Search for the cell housing the specified text and yield its (X, Y) center coordinate. 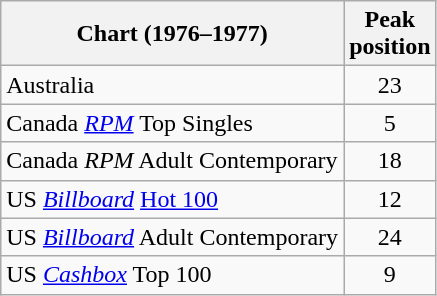
US Billboard Hot 100 (172, 199)
12 (390, 199)
US Cashbox Top 100 (172, 275)
18 (390, 161)
Canada RPM Top Singles (172, 123)
Chart (1976–1977) (172, 34)
Canada RPM Adult Contemporary (172, 161)
5 (390, 123)
24 (390, 237)
Australia (172, 85)
9 (390, 275)
Peakposition (390, 34)
23 (390, 85)
US Billboard Adult Contemporary (172, 237)
